Locate the cell with the specified text and output its [x, y] center coordinate. 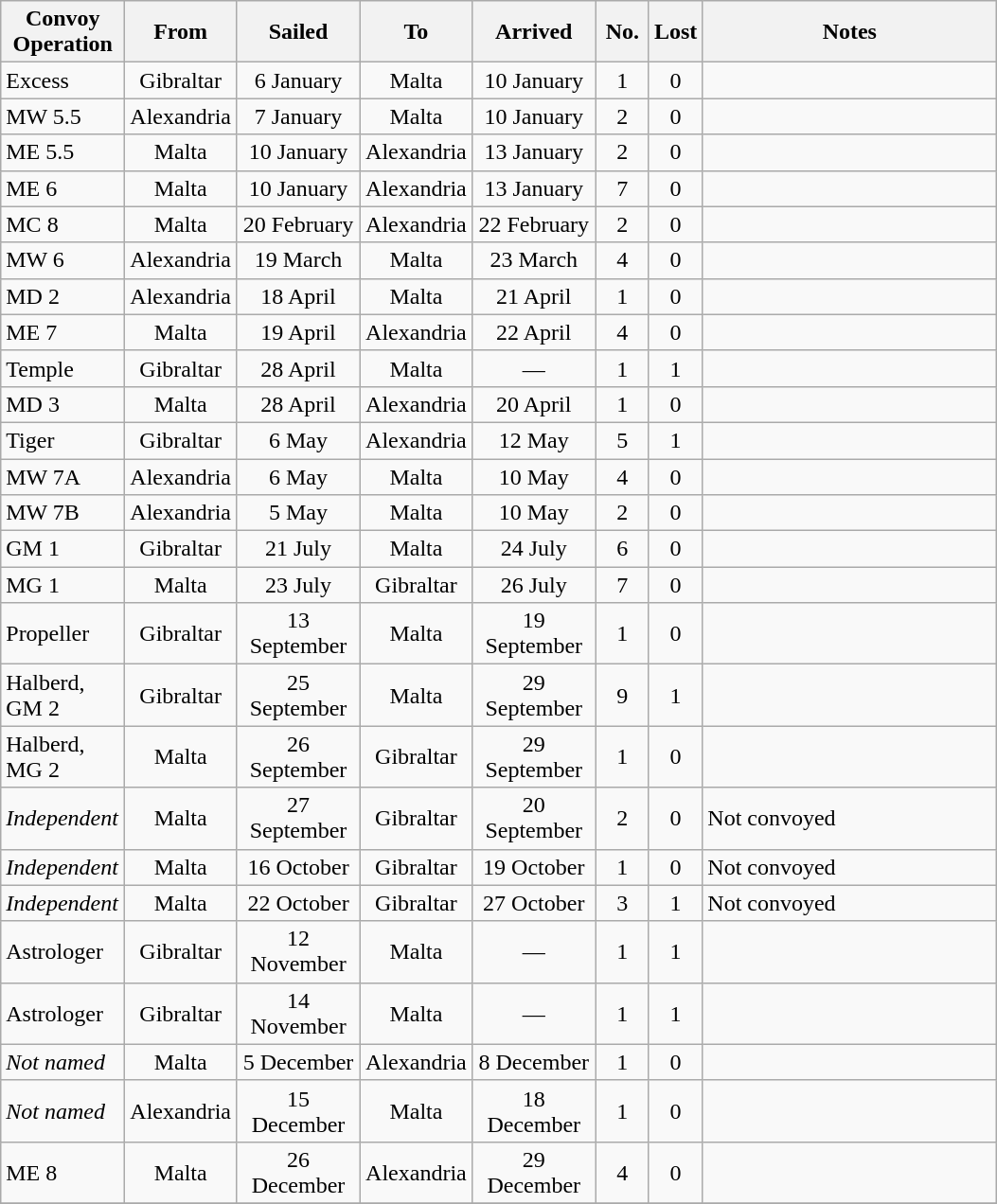
23 March [534, 260]
MW 7B [62, 513]
5 [622, 440]
26 September [297, 757]
MC 8 [62, 224]
14 November [297, 1013]
24 July [534, 549]
12 May [534, 440]
Lost [675, 32]
5 May [297, 513]
To [417, 32]
27 October [534, 903]
Sailed [297, 32]
Excess [62, 80]
Propeller [62, 634]
MG 1 [62, 585]
15 December [297, 1111]
Halberd, MG 2 [62, 757]
Halberd, GM 2 [62, 695]
21 July [297, 549]
From [181, 32]
No. [622, 32]
ME 6 [62, 188]
29 December [534, 1172]
12 November [297, 952]
Tiger [62, 440]
MW 5.5 [62, 116]
5 December [297, 1062]
20 April [534, 404]
18 April [297, 296]
Temple [62, 368]
ME 5.5 [62, 152]
MW 6 [62, 260]
21 April [534, 296]
27 September [297, 818]
22 February [534, 224]
26 December [297, 1172]
19 March [297, 260]
ConvoyOperation [62, 32]
13 September [297, 634]
Arrived [534, 32]
MW 7A [62, 476]
ME 7 [62, 332]
18 December [534, 1111]
6 [622, 549]
20 February [297, 224]
7 January [297, 116]
MD 3 [62, 404]
MD 2 [62, 296]
19 September [534, 634]
3 [622, 903]
23 July [297, 585]
6 January [297, 80]
19 October [534, 867]
19 April [297, 332]
22 October [297, 903]
22 April [534, 332]
9 [622, 695]
20 September [534, 818]
ME 8 [62, 1172]
Notes [850, 32]
GM 1 [62, 549]
16 October [297, 867]
25 September [297, 695]
26 July [534, 585]
8 December [534, 1062]
